From the cell containing the given text, extract its center point as [x, y] coordinate. 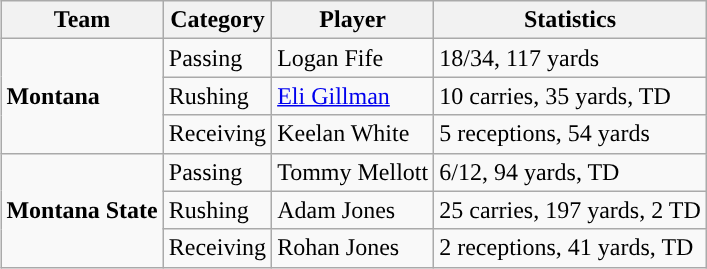
Tommy Mellott [353, 172]
2 receptions, 41 yards, TD [570, 248]
Category [217, 20]
Montana [82, 96]
25 carries, 197 yards, 2 TD [570, 210]
Eli Gillman [353, 96]
Statistics [570, 20]
Team [82, 20]
10 carries, 35 yards, TD [570, 96]
6/12, 94 yards, TD [570, 172]
Logan Fife [353, 58]
Rohan Jones [353, 248]
Player [353, 20]
Adam Jones [353, 210]
18/34, 117 yards [570, 58]
Montana State [82, 210]
Keelan White [353, 134]
5 receptions, 54 yards [570, 134]
